Output the (X, Y) coordinate of the center of the cell containing the given text.  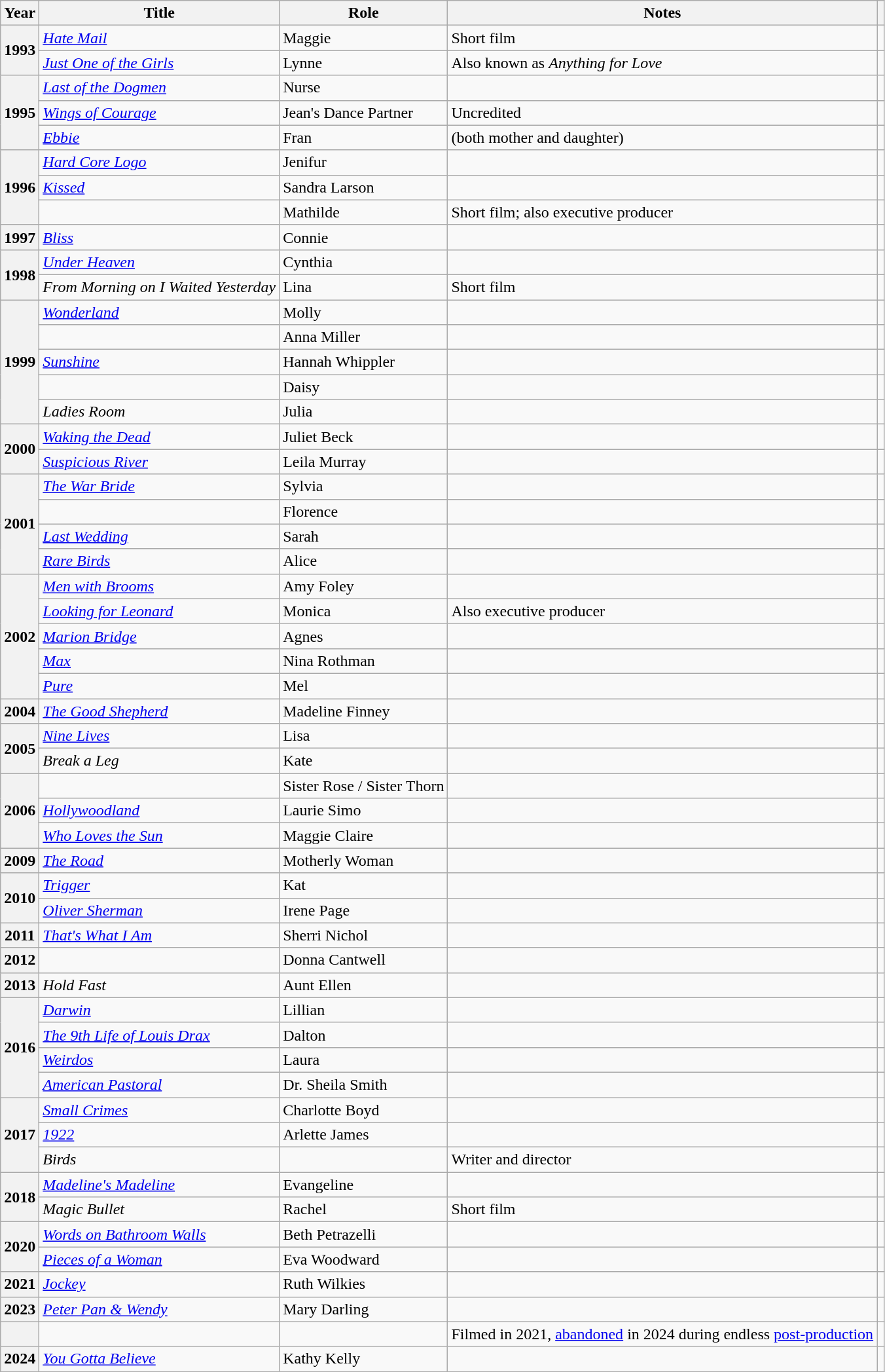
Dr. Sheila Smith (364, 1085)
Hold Fast (160, 985)
Last Wedding (160, 536)
Waking the Dead (160, 437)
Bliss (160, 237)
Birds (160, 1160)
Trigger (160, 885)
Jean's Dance Partner (364, 113)
Nine Lives (160, 736)
Kate (364, 761)
Pieces of a Woman (160, 1259)
Connie (364, 237)
Under Heaven (160, 262)
Hannah Whippler (364, 362)
Title (160, 13)
Kat (364, 885)
Fran (364, 138)
Alice (364, 561)
Dalton (364, 1035)
Molly (364, 312)
Oliver Sherman (160, 910)
Ladies Room (160, 412)
Juliet Beck (364, 437)
The Road (160, 861)
Sherri Nichol (364, 935)
Monica (364, 611)
Lisa (364, 736)
Amy Foley (364, 586)
Role (364, 13)
2020 (20, 1247)
2006 (20, 811)
1995 (20, 113)
Madeline's Madeline (160, 1185)
Weirdos (160, 1060)
Sarah (364, 536)
Last of the Dogmen (160, 88)
Wings of Courage (160, 113)
Jockey (160, 1284)
Break a Leg (160, 761)
Darwin (160, 1010)
Motherly Woman (364, 861)
Julia (364, 412)
That's What I Am (160, 935)
The Good Shepherd (160, 711)
Filmed in 2021, abandoned in 2024 during endless post-production (662, 1334)
2021 (20, 1284)
Max (160, 661)
Marion Bridge (160, 636)
Suspicious River (160, 462)
You Gotta Believe (160, 1359)
Florence (364, 511)
Donna Cantwell (364, 960)
2024 (20, 1359)
Pure (160, 686)
2010 (20, 898)
Nurse (364, 88)
Mel (364, 686)
Agnes (364, 636)
Laurie Simo (364, 811)
Lynne (364, 63)
Mathilde (364, 212)
Kissed (160, 187)
Daisy (364, 387)
2005 (20, 749)
Magic Bullet (160, 1210)
From Morning on I Waited Yesterday (160, 287)
Just One of the Girls (160, 63)
2009 (20, 861)
1998 (20, 274)
Leila Murray (364, 462)
Ebbie (160, 138)
Sylvia (364, 487)
Hard Core Logo (160, 162)
Nina Rothman (364, 661)
Small Crimes (160, 1110)
Also executive producer (662, 611)
Rachel (364, 1210)
Anna Miller (364, 337)
2004 (20, 711)
Words on Bathroom Walls (160, 1234)
Sandra Larson (364, 187)
2001 (20, 524)
Maggie Claire (364, 836)
Eva Woodward (364, 1259)
American Pastoral (160, 1085)
Rare Birds (160, 561)
Uncredited (662, 113)
Maggie (364, 38)
Also known as Anything for Love (662, 63)
(both mother and daughter) (662, 138)
2000 (20, 449)
Year (20, 13)
Beth Petrazelli (364, 1234)
Aunt Ellen (364, 985)
2017 (20, 1135)
Peter Pan & Wendy (160, 1309)
The War Bride (160, 487)
Irene Page (364, 910)
1922 (160, 1135)
Arlette James (364, 1135)
The 9th Life of Louis Drax (160, 1035)
2013 (20, 985)
Ruth Wilkies (364, 1284)
1993 (20, 50)
Kathy Kelly (364, 1359)
Mary Darling (364, 1309)
2002 (20, 636)
Cynthia (364, 262)
Who Loves the Sun (160, 836)
Hollywoodland (160, 811)
2018 (20, 1197)
Lina (364, 287)
1996 (20, 187)
Sunshine (160, 362)
Looking for Leonard (160, 611)
Wonderland (160, 312)
2016 (20, 1047)
Men with Brooms (160, 586)
Notes (662, 13)
Lillian (364, 1010)
1997 (20, 237)
Short film; also executive producer (662, 212)
2011 (20, 935)
Writer and director (662, 1160)
Sister Rose / Sister Thorn (364, 786)
Madeline Finney (364, 711)
2023 (20, 1309)
Hate Mail (160, 38)
Charlotte Boyd (364, 1110)
Jenifur (364, 162)
1999 (20, 362)
Evangeline (364, 1185)
2012 (20, 960)
Laura (364, 1060)
